Capture the cell that displays the provided text and extract its (X, Y) central coordinate. 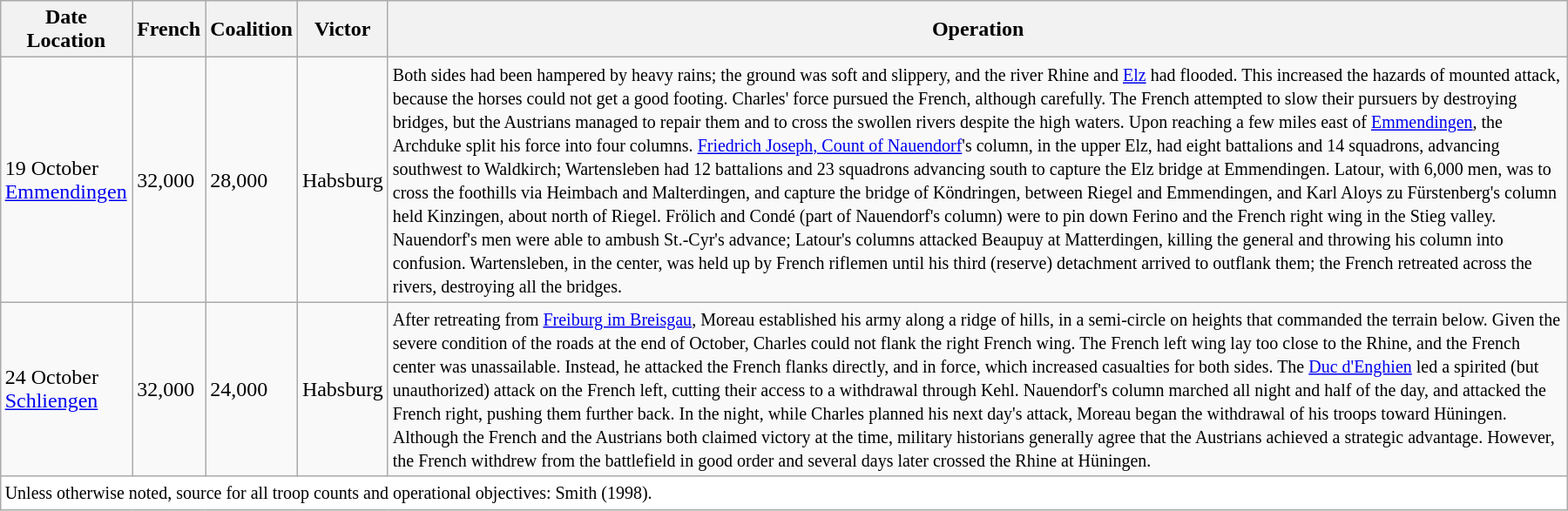
Date Location (66, 30)
Unless otherwise noted, source for all troop counts and operational objectives: Smith (1998). (784, 493)
French (169, 30)
24 OctoberSchliengen (66, 389)
Victor (342, 30)
Operation (977, 30)
28,000 (252, 179)
Coalition (252, 30)
24,000 (252, 389)
19 OctoberEmmendingen (66, 179)
